Detect which cell encompasses the target text, then output its [x, y] center coordinate. 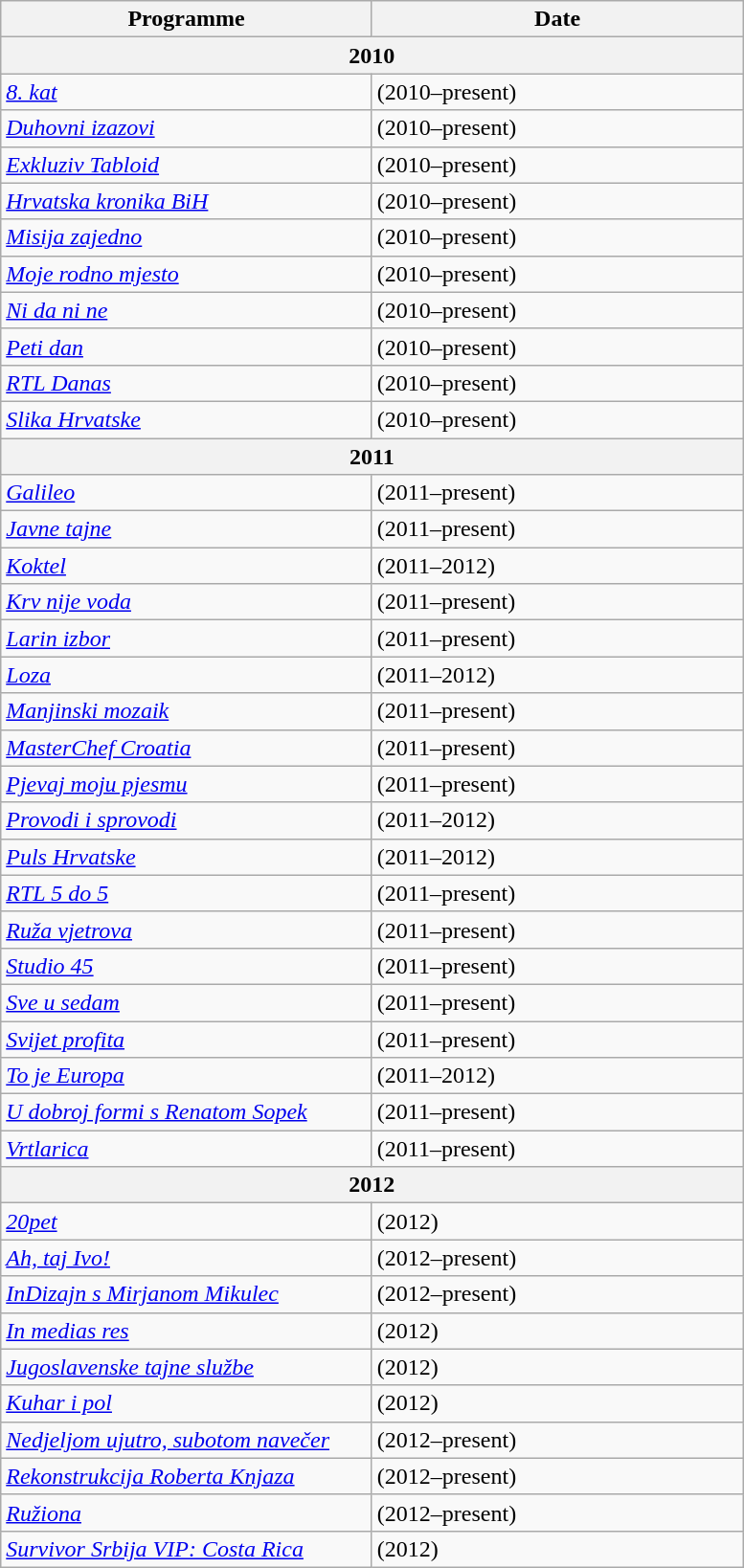
RTL Danas [187, 383]
Manjinski mozaik [187, 711]
Galileo [187, 493]
Studio 45 [187, 966]
Nedjeljom ujutro, subotom navečer [187, 1440]
Sve u sedam [187, 1002]
Ružiona [187, 1512]
Krv nije voda [187, 602]
Exkluziv Tabloid [187, 165]
Javne tajne [187, 529]
U dobroj formi s Renatom Sopek [187, 1112]
Svijet profita [187, 1039]
Koktel [187, 566]
Provodi i sprovodi [187, 820]
Hrvatska kronika BiH [187, 201]
Puls Hrvatske [187, 857]
Duhovni izazovi [187, 128]
Vrtlarica [187, 1149]
8. kat [187, 92]
InDizajn s Mirjanom Mikulec [187, 1294]
Ni da ni ne [187, 310]
2012 [372, 1185]
2010 [372, 56]
Date [557, 19]
Survivor Srbija VIP: Costa Rica [187, 1549]
Ruža vjetrova [187, 930]
Jugoslavenske tajne službe [187, 1367]
Larin izbor [187, 638]
Rekonstrukcija Roberta Knjaza [187, 1476]
Slika Hrvatske [187, 419]
20pet [187, 1221]
Peti dan [187, 347]
RTL 5 do 5 [187, 893]
MasterChef Croatia [187, 748]
To je Europa [187, 1076]
Kuhar i pol [187, 1403]
In medias res [187, 1331]
Loza [187, 675]
Ah, taj Ivo! [187, 1258]
Pjevaj moju pjesmu [187, 784]
2011 [372, 457]
Moje rodno mjesto [187, 274]
Misija zajedno [187, 237]
Programme [187, 19]
